Return [x, y] of the center of cell containing provided text 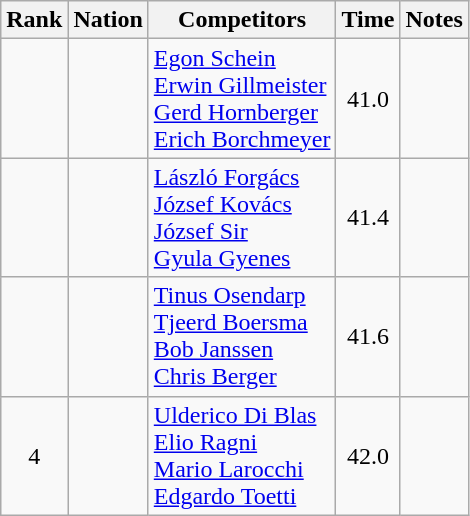
László ForgácsJózsef KovácsJózsef SirGyula Gyenes [242, 218]
Egon ScheinErwin GillmeisterGerd HornbergerErich Borchmeyer [242, 98]
41.0 [368, 98]
41.4 [368, 218]
41.6 [368, 336]
4 [34, 456]
Rank [34, 20]
42.0 [368, 456]
Notes [434, 20]
Tinus OsendarpTjeerd BoersmaBob JanssenChris Berger [242, 336]
Competitors [242, 20]
Ulderico Di BlasElio RagniMario LarocchiEdgardo Toetti [242, 456]
Nation [108, 20]
Time [368, 20]
